Determine the [X, Y] coordinate at the center of the cell enclosing the given text.  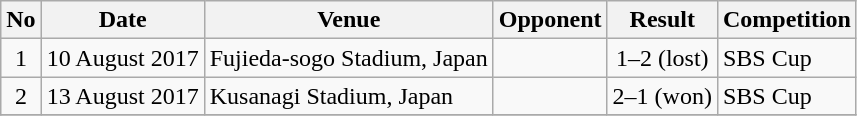
Venue [348, 20]
10 August 2017 [122, 58]
2–1 (won) [662, 96]
Result [662, 20]
Kusanagi Stadium, Japan [348, 96]
Date [122, 20]
13 August 2017 [122, 96]
1 [21, 58]
Fujieda-sogo Stadium, Japan [348, 58]
1–2 (lost) [662, 58]
No [21, 20]
Opponent [550, 20]
Competition [786, 20]
2 [21, 96]
